From the cell containing the given text, extract its center point as (X, Y) coordinate. 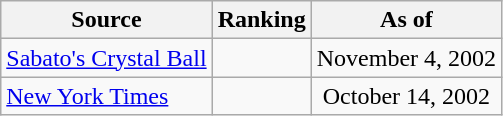
As of (406, 20)
Sabato's Crystal Ball (106, 58)
October 14, 2002 (406, 96)
November 4, 2002 (406, 58)
Ranking (262, 20)
New York Times (106, 96)
Source (106, 20)
